For the text-containing cell, return its midpoint in (x, y) coordinate format. 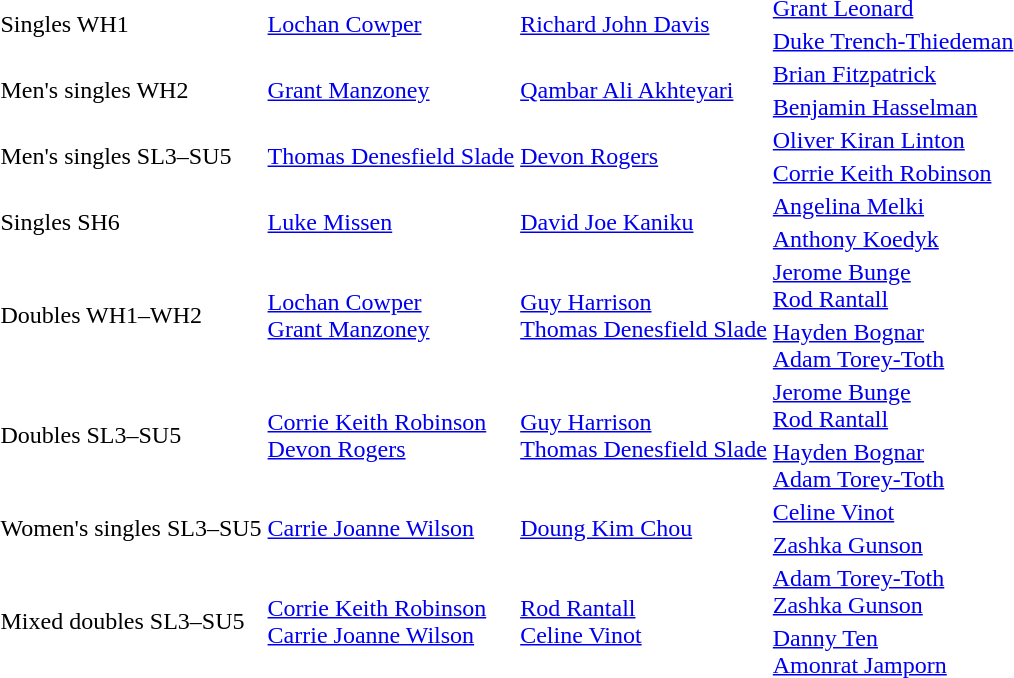
Corrie Keith Robinson Devon Rogers (391, 436)
Grant Manzoney (391, 90)
Thomas Denesfield Slade (391, 156)
Lochan Cowper Grant Manzoney (391, 316)
Carrie Joanne Wilson (391, 528)
Doung Kim Chou (644, 528)
Luke Missen (391, 222)
Devon Rogers (644, 156)
David Joe Kaniku (644, 222)
Qambar Ali Akhteyari (644, 90)
